Pinpoint the cell where the given text exists, returning its (x, y) midpoint coordinate. 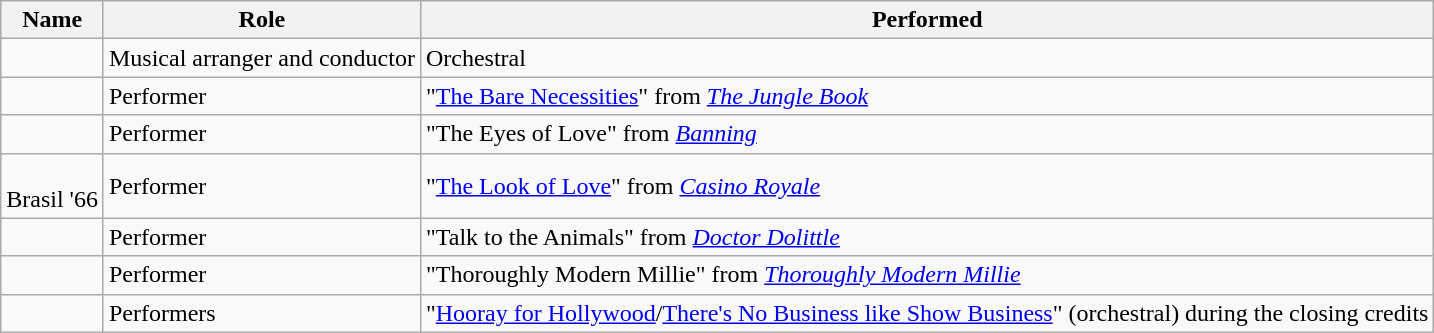
Performed (927, 20)
Name (52, 20)
Musical arranger and conductor (262, 58)
Brasil '66 (52, 186)
"The Bare Necessities" from The Jungle Book (927, 96)
"Talk to the Animals" from Doctor Dolittle (927, 237)
Performers (262, 313)
Orchestral (927, 58)
"The Look of Love" from Casino Royale (927, 186)
"Thoroughly Modern Millie" from Thoroughly Modern Millie (927, 275)
"The Eyes of Love" from Banning (927, 134)
Role (262, 20)
"Hooray for Hollywood/There's No Business like Show Business" (orchestral) during the closing credits (927, 313)
